Provide the (X, Y) coordinate of the cell's center where the given text is located.  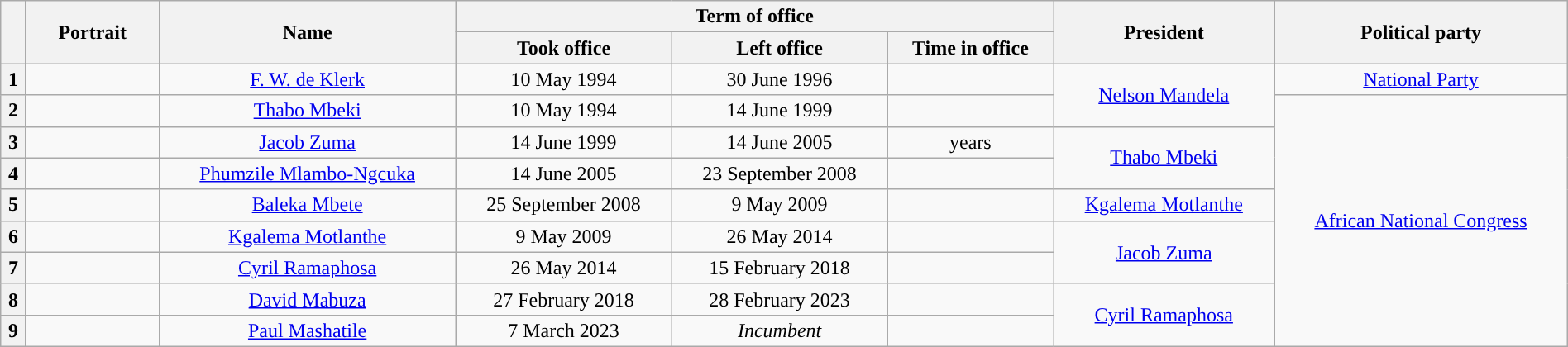
27 February 2018 (564, 299)
1 (13, 79)
2 (13, 111)
Name (308, 32)
15 February 2018 (779, 268)
Incumbent (779, 330)
28 February 2023 (779, 299)
6 (13, 236)
5 (13, 205)
Baleka Mbete (308, 205)
30 June 1996 (779, 79)
7 (13, 268)
4 (13, 173)
National Party (1421, 79)
African National Congress (1421, 221)
years (971, 142)
David Mabuza (308, 299)
Time in office (971, 48)
Took office (564, 48)
Portrait (93, 32)
25 September 2008 (564, 205)
7 March 2023 (564, 330)
Political party (1421, 32)
23 September 2008 (779, 173)
F. W. de Klerk (308, 79)
8 (13, 299)
Term of office (754, 17)
Phumzile Mlambo-Ngcuka (308, 173)
Paul Mashatile (308, 330)
9 (13, 330)
3 (13, 142)
Left office (779, 48)
Nelson Mandela (1164, 95)
President (1164, 32)
